Return the [x, y] coordinate for the center point of the cell that contains the specified text.  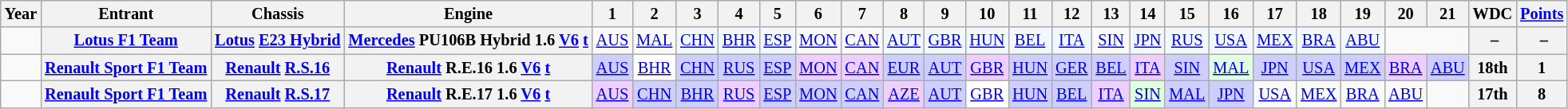
18 [1319, 14]
Points [1542, 14]
Year [21, 14]
6 [818, 14]
21 [1448, 14]
5 [778, 14]
12 [1071, 14]
WDC [1493, 14]
Entrant [126, 14]
2 [655, 14]
17th [1493, 94]
16 [1231, 14]
Renault R.S.17 [278, 94]
Mercedes PU106B Hybrid 1.6 V6 t [468, 41]
Renault R.S.16 [278, 68]
EUR [904, 68]
17 [1274, 14]
Renault R.E.16 1.6 V6 t [468, 68]
4 [739, 14]
14 [1148, 14]
Lotus E23 Hybrid [278, 41]
20 [1405, 14]
13 [1111, 14]
7 [862, 14]
19 [1362, 14]
18th [1493, 68]
GER [1071, 68]
3 [698, 14]
11 [1030, 14]
Renault R.E.17 1.6 V6 t [468, 94]
AZE [904, 94]
10 [987, 14]
Chassis [278, 14]
Engine [468, 14]
15 [1186, 14]
Lotus F1 Team [126, 41]
9 [945, 14]
